From the cell containing the given text, extract its center point as [X, Y] coordinate. 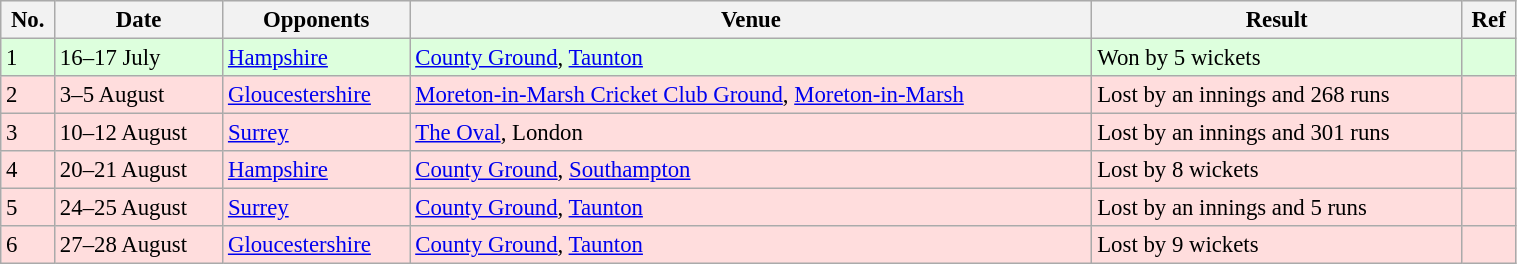
24–25 August [139, 208]
Ref [1488, 20]
Result [1276, 20]
5 [28, 208]
The Oval, London [751, 133]
6 [28, 245]
Venue [751, 20]
No. [28, 20]
27–28 August [139, 245]
2 [28, 95]
County Ground, Southampton [751, 170]
Date [139, 20]
3 [28, 133]
Won by 5 wickets [1276, 58]
16–17 July [139, 58]
Lost by an innings and 301 runs [1276, 133]
10–12 August [139, 133]
Lost by 9 wickets [1276, 245]
Lost by an innings and 268 runs [1276, 95]
20–21 August [139, 170]
Lost by 8 wickets [1276, 170]
1 [28, 58]
Opponents [316, 20]
3–5 August [139, 95]
Moreton-in-Marsh Cricket Club Ground, Moreton-in-Marsh [751, 95]
4 [28, 170]
Lost by an innings and 5 runs [1276, 208]
